From the cell containing the given text, extract its center point as [x, y] coordinate. 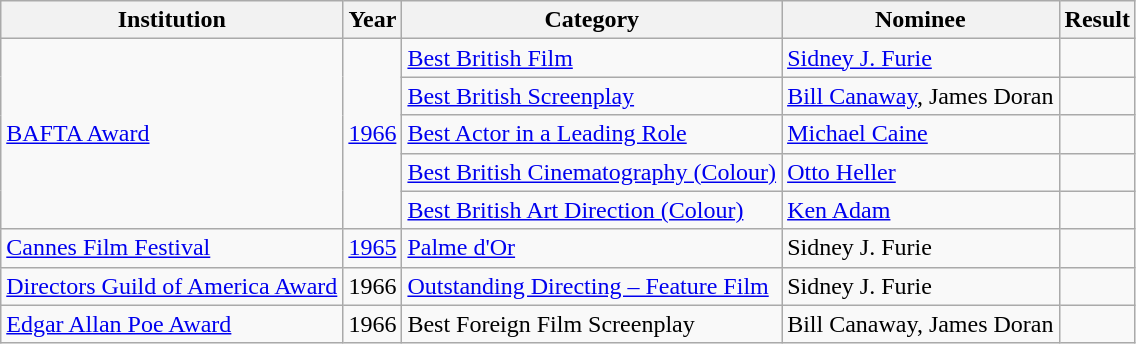
Michael Caine [920, 134]
Institution [172, 20]
Ken Adam [920, 210]
Best Actor in a Leading Role [592, 134]
Outstanding Directing – Feature Film [592, 286]
Nominee [920, 20]
Category [592, 20]
Palme d'Or [592, 248]
1965 [372, 248]
Result [1097, 20]
Cannes Film Festival [172, 248]
Best British Cinematography (Colour) [592, 172]
Directors Guild of America Award [172, 286]
Best British Screenplay [592, 96]
Otto Heller [920, 172]
Edgar Allan Poe Award [172, 324]
Year [372, 20]
BAFTA Award [172, 134]
Best British Film [592, 58]
Best Foreign Film Screenplay [592, 324]
Best British Art Direction (Colour) [592, 210]
